Locate the cell with the specified text and output its [x, y] center coordinate. 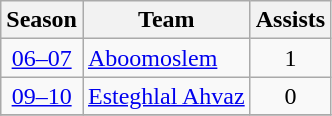
Season [42, 20]
0 [290, 96]
Aboomoslem [166, 58]
09–10 [42, 96]
Esteghlal Ahvaz [166, 96]
1 [290, 58]
Assists [290, 20]
Team [166, 20]
06–07 [42, 58]
